Pinpoint the cell where the given text exists, returning its (x, y) midpoint coordinate. 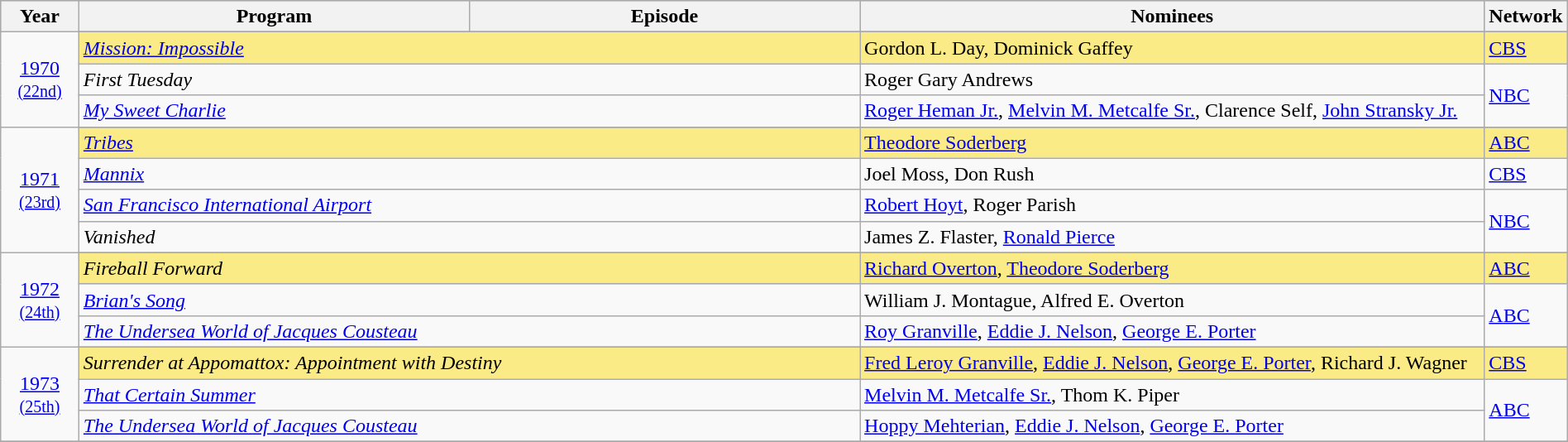
Fireball Forward (469, 268)
Surrender at Appomattox: Appointment with Destiny (469, 363)
Roger Gary Andrews (1173, 79)
Melvin M. Metcalfe Sr., Thom K. Piper (1173, 395)
William J. Montague, Alfred E. Overton (1173, 300)
Tribes (469, 142)
Mannix (469, 174)
1970(22nd) (40, 79)
Vanished (469, 237)
San Francisco International Airport (469, 205)
Gordon L. Day, Dominick Gaffey (1173, 48)
Nominees (1173, 17)
1971(23rd) (40, 190)
Program (274, 17)
Fred Leroy Granville, Eddie J. Nelson, George E. Porter, Richard J. Wagner (1173, 363)
Joel Moss, Don Rush (1173, 174)
Episode (664, 17)
My Sweet Charlie (469, 111)
Network (1526, 17)
That Certain Summer (469, 395)
Hoppy Mehterian, Eddie J. Nelson, George E. Porter (1173, 426)
Mission: Impossible (469, 48)
Brian's Song (469, 300)
First Tuesday (469, 79)
Robert Hoyt, Roger Parish (1173, 205)
Year (40, 17)
Roy Granville, Eddie J. Nelson, George E. Porter (1173, 331)
Theodore Soderberg (1173, 142)
Roger Heman Jr., Melvin M. Metcalfe Sr., Clarence Self, John Stransky Jr. (1173, 111)
1973(25th) (40, 394)
1972(24th) (40, 300)
Richard Overton, Theodore Soderberg (1173, 268)
James Z. Flaster, Ronald Pierce (1173, 237)
